For the text-containing cell, return its midpoint in [X, Y] coordinate format. 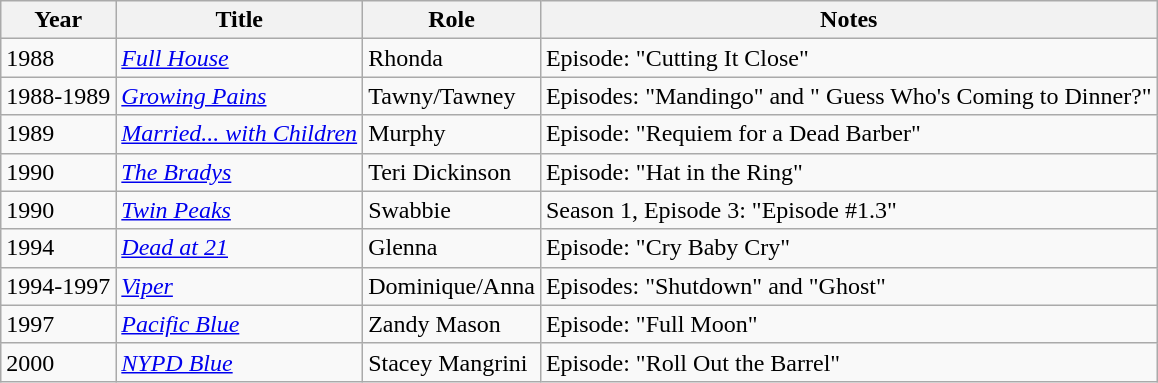
Tawny/Tawney [452, 96]
Episodes: "Shutdown" and "Ghost" [848, 286]
Stacey Mangrini [452, 362]
Teri Dickinson [452, 172]
Married... with Children [240, 134]
Episode: "Requiem for a Dead Barber" [848, 134]
Role [452, 20]
2000 [58, 362]
Pacific Blue [240, 324]
1988-1989 [58, 96]
1988 [58, 58]
Episode: "Hat in the Ring" [848, 172]
Rhonda [452, 58]
Murphy [452, 134]
Swabbie [452, 210]
NYPD Blue [240, 362]
1997 [58, 324]
Dominique/Anna [452, 286]
Year [58, 20]
Episode: "Cutting It Close" [848, 58]
Viper [240, 286]
Full House [240, 58]
1989 [58, 134]
Notes [848, 20]
Dead at 21 [240, 248]
Episode: "Cry Baby Cry" [848, 248]
1994-1997 [58, 286]
Episodes: "Mandingo" and " Guess Who's Coming to Dinner?" [848, 96]
Episode: "Roll Out the Barrel" [848, 362]
Title [240, 20]
The Bradys [240, 172]
Twin Peaks [240, 210]
Season 1, Episode 3: "Episode #1.3" [848, 210]
Zandy Mason [452, 324]
Growing Pains [240, 96]
1994 [58, 248]
Episode: "Full Moon" [848, 324]
Glenna [452, 248]
